For the text-containing cell, return its midpoint in (x, y) coordinate format. 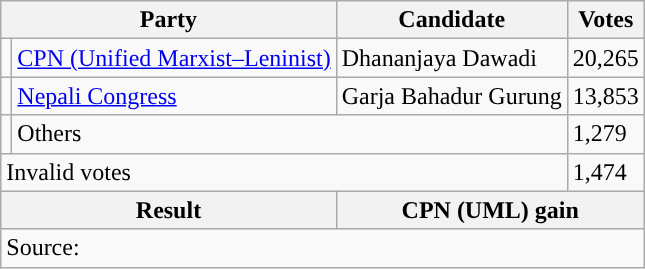
Invalid votes (284, 172)
13,853 (606, 96)
Result (168, 210)
1,279 (606, 134)
Dhananjaya Dawadi (452, 58)
CPN (UML) gain (490, 210)
Party (168, 20)
1,474 (606, 172)
Votes (606, 20)
Source: (323, 248)
20,265 (606, 58)
Garja Bahadur Gurung (452, 96)
Nepali Congress (174, 96)
Candidate (452, 20)
Others (290, 134)
CPN (Unified Marxist–Leninist) (174, 58)
